Scan for the cell matching the given text and deliver its [x, y] coordinate at center. 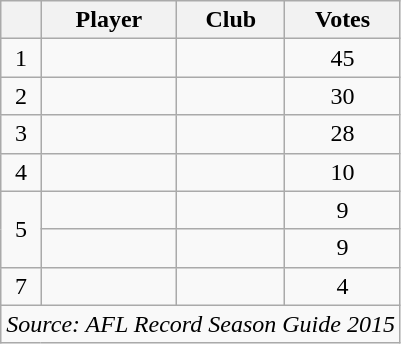
10 [343, 172]
28 [343, 134]
Source: AFL Record Season Guide 2015 [201, 324]
30 [343, 96]
7 [21, 286]
5 [21, 229]
Player [109, 20]
2 [21, 96]
45 [343, 58]
1 [21, 58]
Votes [343, 20]
3 [21, 134]
Club [231, 20]
